Search for the cell housing the specified text and yield its (x, y) center coordinate. 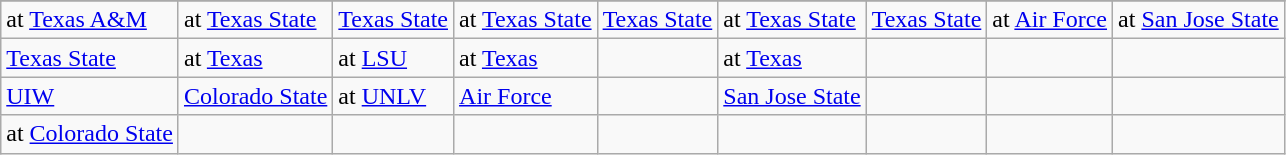
at UNLV (394, 96)
UIW (90, 96)
at Colorado State (90, 134)
at LSU (394, 58)
at San Jose State (1199, 20)
San Jose State (792, 96)
at Texas A&M (90, 20)
Colorado State (255, 96)
Air Force (526, 96)
at Air Force (1050, 20)
